Scan for the cell matching the given text and deliver its [x, y] coordinate at center. 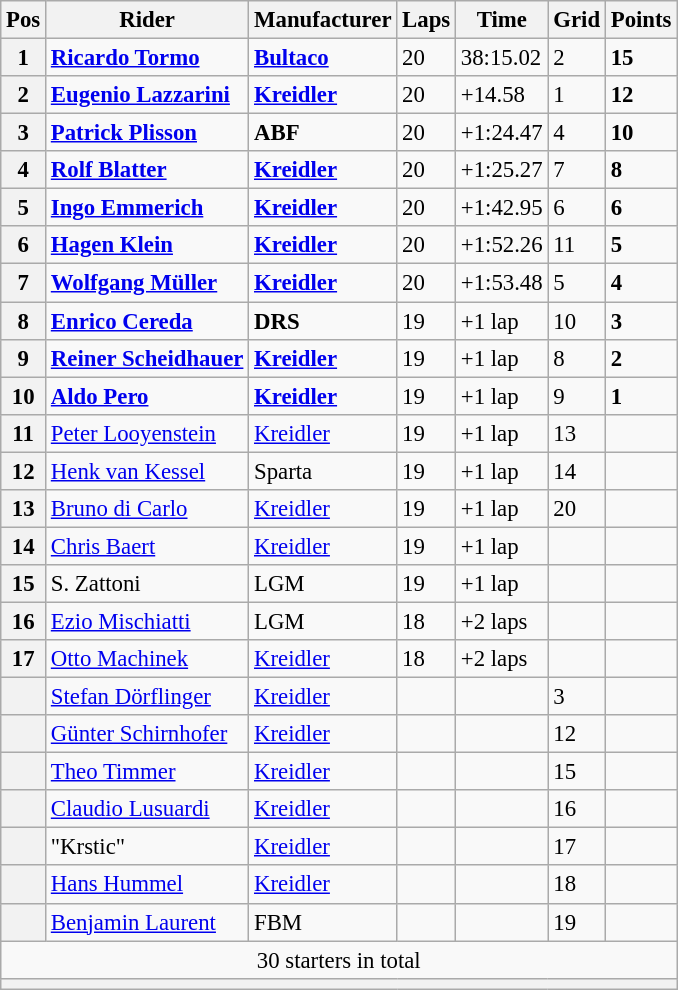
Patrick Plisson [148, 133]
Ingo Emmerich [148, 208]
Pos [24, 20]
+14.58 [502, 95]
Wolfgang Müller [148, 283]
Hans Hummel [148, 885]
Peter Looyenstein [148, 433]
Chris Baert [148, 546]
ABF [323, 133]
Time [502, 20]
Rider [148, 20]
S. Zattoni [148, 584]
Hagen Klein [148, 245]
Points [640, 20]
DRS [323, 321]
Bruno di Carlo [148, 509]
Rolf Blatter [148, 170]
+1:24.47 [502, 133]
FBM [323, 922]
38:15.02 [502, 58]
Günter Schirnhofer [148, 734]
+1:42.95 [502, 208]
Sparta [323, 471]
Claudio Lusuardi [148, 809]
Otto Machinek [148, 659]
Ricardo Tormo [148, 58]
Aldo Pero [148, 396]
Bultaco [323, 58]
Reiner Scheidhauer [148, 358]
Theo Timmer [148, 772]
"Krstic" [148, 847]
Henk van Kessel [148, 471]
Manufacturer [323, 20]
Grid [576, 20]
+1:52.26 [502, 245]
Stefan Dörflinger [148, 697]
Benjamin Laurent [148, 922]
Eugenio Lazzarini [148, 95]
+1:53.48 [502, 283]
+1:25.27 [502, 170]
Enrico Cereda [148, 321]
Laps [426, 20]
Ezio Mischiatti [148, 621]
30 starters in total [339, 960]
